From the cell containing the given text, extract its center point as [x, y] coordinate. 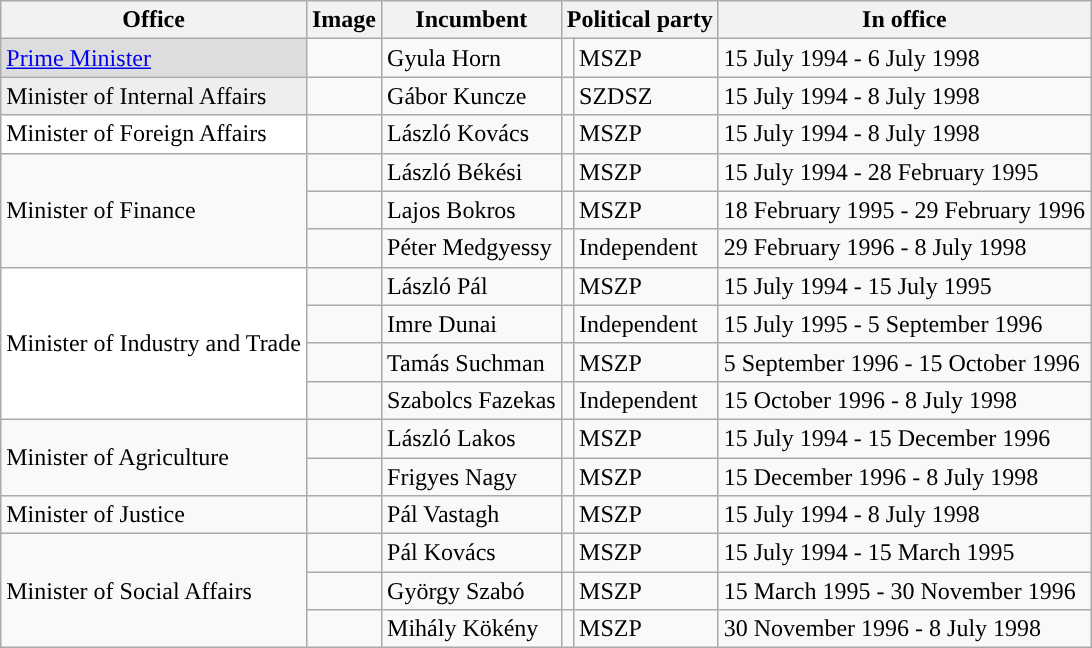
15 March 1995 - 30 November 1996 [904, 591]
15 July 1994 - 15 December 1996 [904, 438]
László Békési [472, 172]
Frigyes Nagy [472, 477]
Gyula Horn [472, 58]
Incumbent [472, 20]
Minister of Foreign Affairs [154, 134]
15 October 1996 - 8 July 1998 [904, 400]
15 July 1994 - 6 July 1998 [904, 58]
15 July 1994 - 15 March 1995 [904, 553]
Minister of Industry and Trade [154, 343]
László Kovács [472, 134]
Mihály Kökény [472, 629]
Pál Kovács [472, 553]
László Pál [472, 286]
15 July 1994 - 28 February 1995 [904, 172]
18 February 1995 - 29 February 1996 [904, 210]
Minister of Justice [154, 515]
15 July 1995 - 5 September 1996 [904, 324]
Minister of Internal Affairs [154, 96]
Gábor Kuncze [472, 96]
László Lakos [472, 438]
Image [344, 20]
Tamás Suchman [472, 362]
Minister of Finance [154, 210]
29 February 1996 - 8 July 1998 [904, 248]
Minister of Social Affairs [154, 591]
30 November 1996 - 8 July 1998 [904, 629]
Office [154, 20]
Minister of Agriculture [154, 457]
15 July 1994 - 15 July 1995 [904, 286]
SZDSZ [646, 96]
Prime Minister [154, 58]
Political party [640, 20]
Pál Vastagh [472, 515]
Péter Medgyessy [472, 248]
Lajos Bokros [472, 210]
15 December 1996 - 8 July 1998 [904, 477]
Imre Dunai [472, 324]
5 September 1996 - 15 October 1996 [904, 362]
In office [904, 20]
Szabolcs Fazekas [472, 400]
György Szabó [472, 591]
